For the text-containing cell, return its midpoint in [x, y] coordinate format. 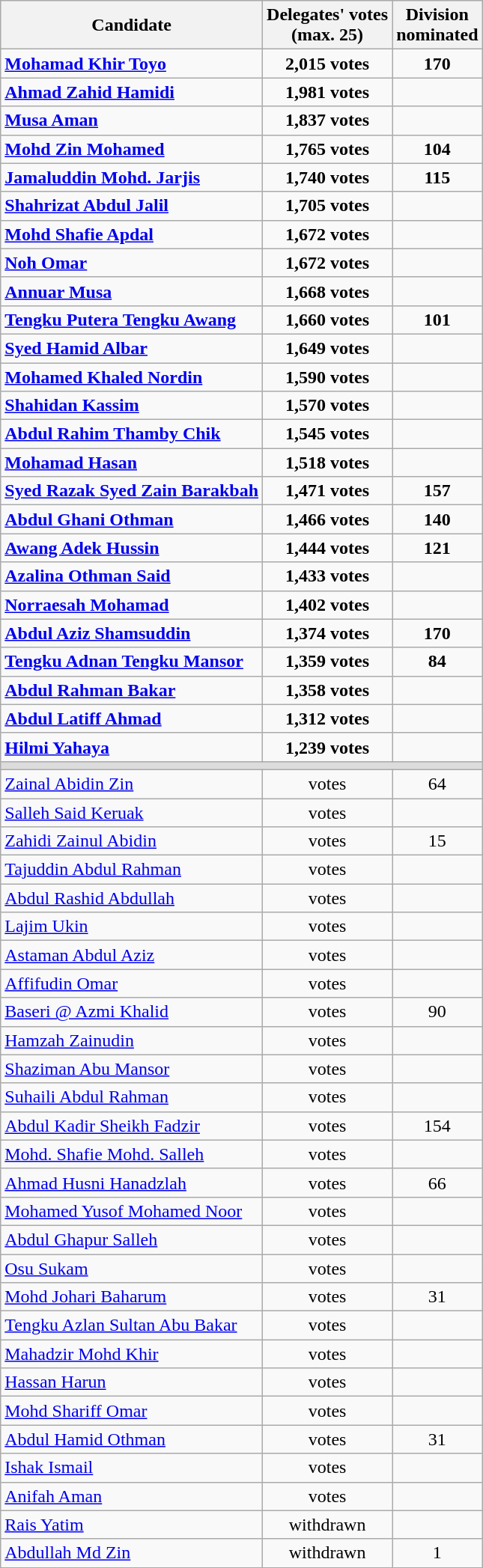
1,668 votes [328, 291]
Noh Omar [132, 263]
121 [437, 548]
115 [437, 177]
Mohd Johari Baharum [132, 1297]
Ishak Ismail [132, 1468]
Mohd Shafie Apdal [132, 234]
Shaziman Abu Mansor [132, 1069]
Abdul Latiff Ahmad [132, 719]
Mohd Shariff Omar [132, 1411]
140 [437, 519]
1,374 votes [328, 633]
Syed Hamid Albar [132, 348]
Annuar Musa [132, 291]
84 [437, 662]
Abdul Hamid Othman [132, 1439]
1,740 votes [328, 177]
Jamaluddin Mohd. Jarjis [132, 177]
Candidate [132, 25]
1,705 votes [328, 206]
1,545 votes [328, 434]
Mahadzir Mohd Khir [132, 1354]
Zainal Abidin Zin [132, 784]
Tengku Putera Tengku Awang [132, 320]
Suhaili Abdul Rahman [132, 1097]
Shahidan Kassim [132, 406]
Salleh Said Keruak [132, 812]
1,402 votes [328, 605]
1,433 votes [328, 576]
1,444 votes [328, 548]
Hilmi Yahaya [132, 747]
Abdul Ghani Othman [132, 519]
Tajuddin Abdul Rahman [132, 870]
Abdul Ghapur Salleh [132, 1239]
Mohd Zin Mohamed [132, 149]
1,570 votes [328, 406]
Abdul Rashid Abdullah [132, 898]
Abdul Kadir Sheikh Fadzir [132, 1126]
Lajim Ukin [132, 927]
Divisionnominated [437, 25]
1,359 votes [328, 662]
Mohamad Khir Toyo [132, 64]
Mohamed Khaled Nordin [132, 376]
90 [437, 1012]
Abdullah Md Zin [132, 1553]
Osu Sukam [132, 1269]
101 [437, 320]
Astaman Abdul Aziz [132, 955]
1,471 votes [328, 491]
Hamzah Zainudin [132, 1040]
Tengku Azlan Sultan Abu Bakar [132, 1326]
Affifudin Omar [132, 983]
15 [437, 841]
Baseri @ Azmi Khalid [132, 1012]
1 [437, 1553]
Norraesah Mohamad [132, 605]
Syed Razak Syed Zain Barakbah [132, 491]
1,660 votes [328, 320]
Mohamed Yusof Mohamed Noor [132, 1211]
Mohamad Hasan [132, 463]
157 [437, 491]
2,015 votes [328, 64]
1,239 votes [328, 747]
Azalina Othman Said [132, 576]
Musa Aman [132, 121]
1,466 votes [328, 519]
Anifah Aman [132, 1496]
Abdul Rahim Thamby Chik [132, 434]
Rais Yatim [132, 1525]
1,590 votes [328, 376]
104 [437, 149]
Hassan Harun [132, 1382]
154 [437, 1126]
Zahidi Zainul Abidin [132, 841]
1,649 votes [328, 348]
1,981 votes [328, 92]
1,837 votes [328, 121]
1,518 votes [328, 463]
Ahmad Husni Hanadzlah [132, 1183]
Abdul Rahman Bakar [132, 690]
1,312 votes [328, 719]
Awang Adek Hussin [132, 548]
Mohd. Shafie Mohd. Salleh [132, 1154]
1,358 votes [328, 690]
66 [437, 1183]
Ahmad Zahid Hamidi [132, 92]
Shahrizat Abdul Jalil [132, 206]
1,765 votes [328, 149]
Abdul Aziz Shamsuddin [132, 633]
64 [437, 784]
Tengku Adnan Tengku Mansor [132, 662]
Delegates' votes (max. 25) [328, 25]
